Provide the (X, Y) coordinate of the cell's center where the given text is located.  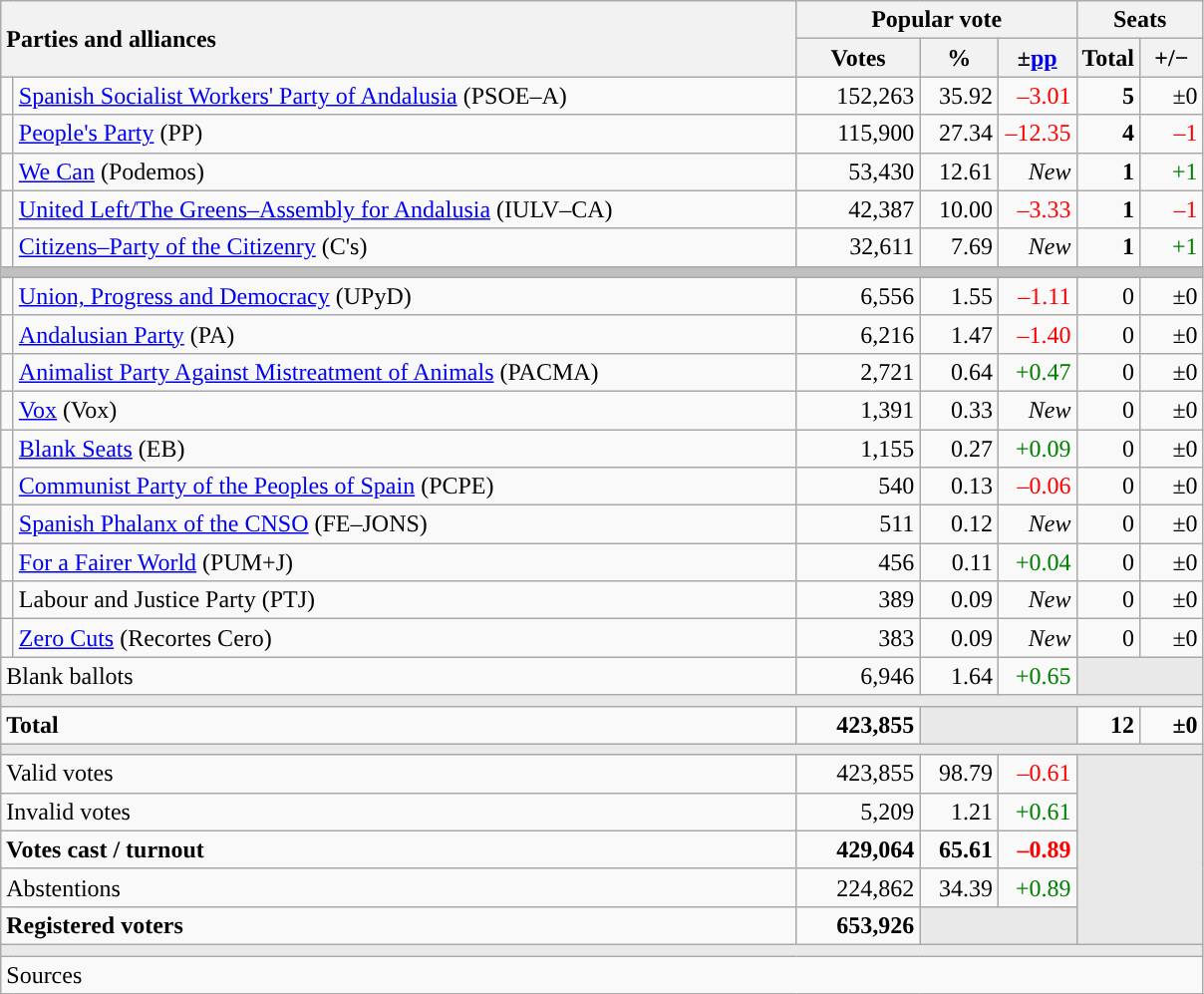
34.39 (959, 887)
Blank ballots (399, 676)
540 (858, 487)
Citizens–Party of the Citizenry (C's) (405, 247)
For a Fairer World (PUM+J) (405, 562)
We Can (Podemos) (405, 171)
–3.01 (1037, 96)
0.33 (959, 410)
98.79 (959, 774)
±pp (1037, 58)
Seats (1140, 20)
0.12 (959, 524)
27.34 (959, 134)
Union, Progress and Democracy (UPyD) (405, 296)
People's Party (PP) (405, 134)
35.92 (959, 96)
Blank Seats (EB) (405, 448)
0.64 (959, 372)
+0.47 (1037, 372)
Valid votes (399, 774)
+0.61 (1037, 812)
–12.35 (1037, 134)
+0.04 (1037, 562)
0.13 (959, 487)
+0.09 (1037, 448)
Abstentions (399, 887)
Andalusian Party (PA) (405, 334)
–3.33 (1037, 209)
2,721 (858, 372)
1.21 (959, 812)
1.47 (959, 334)
12.61 (959, 171)
Vox (Vox) (405, 410)
Registered voters (399, 925)
Zero Cuts (Recortes Cero) (405, 638)
5,209 (858, 812)
12 (1108, 725)
+0.65 (1037, 676)
383 (858, 638)
% (959, 58)
456 (858, 562)
–0.06 (1037, 487)
32,611 (858, 247)
1,391 (858, 410)
1.64 (959, 676)
10.00 (959, 209)
+0.89 (1037, 887)
1.55 (959, 296)
Parties and alliances (399, 39)
152,263 (858, 96)
Sources (602, 974)
0.11 (959, 562)
–0.89 (1037, 849)
224,862 (858, 887)
5 (1108, 96)
653,926 (858, 925)
Spanish Phalanx of the CNSO (FE–JONS) (405, 524)
115,900 (858, 134)
429,064 (858, 849)
6,216 (858, 334)
389 (858, 600)
United Left/The Greens–Assembly for Andalusia (IULV–CA) (405, 209)
6,946 (858, 676)
–1.40 (1037, 334)
Votes cast / turnout (399, 849)
65.61 (959, 849)
42,387 (858, 209)
4 (1108, 134)
Communist Party of the Peoples of Spain (PCPE) (405, 487)
+/− (1172, 58)
Spanish Socialist Workers' Party of Andalusia (PSOE–A) (405, 96)
511 (858, 524)
–1.11 (1037, 296)
Votes (858, 58)
Invalid votes (399, 812)
Labour and Justice Party (PTJ) (405, 600)
7.69 (959, 247)
6,556 (858, 296)
–0.61 (1037, 774)
0.27 (959, 448)
53,430 (858, 171)
Animalist Party Against Mistreatment of Animals (PACMA) (405, 372)
1,155 (858, 448)
Popular vote (937, 20)
